Scan for the cell matching the given text and deliver its (X, Y) coordinate at center. 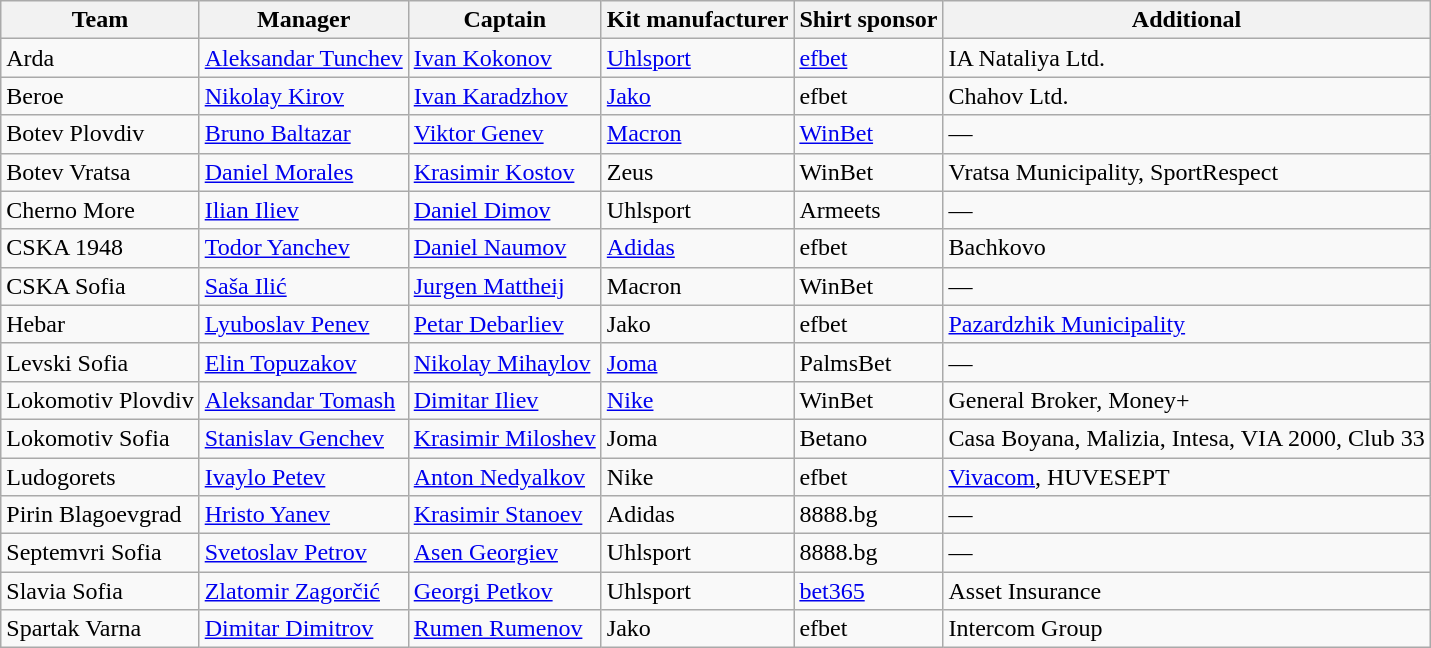
Spartak Varna (100, 629)
Bachkovo (1186, 248)
Vratsa Municipality, SportRespect (1186, 172)
Levski Sofia (100, 362)
CSKA Sofia (100, 286)
Team (100, 20)
Krasimir Miloshev (504, 438)
Lyuboslav Penev (304, 324)
Petar Debarliev (504, 324)
Ivaylo Petev (304, 477)
Dimitar Dimitrov (304, 629)
Viktor Genev (504, 134)
Betano (868, 438)
Botev Vratsa (100, 172)
Pirin Blagoevgrad (100, 515)
Cherno More (100, 210)
Hristo Yanev (304, 515)
Asset Insurance (1186, 591)
Ilian Iliev (304, 210)
Manager (304, 20)
Nikolay Mihaylov (504, 362)
Casa Boyana, Malizia, Intesa, VIA 2000, Club 33 (1186, 438)
Asen Georgiev (504, 553)
Georgi Petkov (504, 591)
Krasimir Kostov (504, 172)
Beroe (100, 96)
Armeets (868, 210)
Nikolay Kirov (304, 96)
Ivan Kokonov (504, 58)
Rumen Rumenov (504, 629)
Krasimir Stanoev (504, 515)
Aleksandar Tunchev (304, 58)
Zeus (698, 172)
Hebar (100, 324)
Lokomotiv Sofia (100, 438)
Daniel Naumov (504, 248)
Jurgen Mattheij (504, 286)
Intercom Group (1186, 629)
Zlatomir Zagorčić (304, 591)
Chahov Ltd. (1186, 96)
Pazardzhik Municipality (1186, 324)
Lokomotiv Plovdiv (100, 400)
Arda (100, 58)
Kit manufacturer (698, 20)
Additional (1186, 20)
Captain (504, 20)
bet365 (868, 591)
Vivacom, HUVESEPT (1186, 477)
Septemvri Sofia (100, 553)
Stanislav Genchev (304, 438)
Todor Yanchev (304, 248)
General Broker, Money+ (1186, 400)
Bruno Baltazar (304, 134)
Anton Nedyalkov (504, 477)
Ludogorets (100, 477)
Slavia Sofia (100, 591)
Shirt sponsor (868, 20)
Aleksandar Tomash (304, 400)
Saša Ilić (304, 286)
Dimitar Iliev (504, 400)
Elin Topuzakov (304, 362)
Daniel Dimov (504, 210)
Ivan Karadzhov (504, 96)
Svetoslav Petrov (304, 553)
Botev Plovdiv (100, 134)
CSKA 1948 (100, 248)
Daniel Morales (304, 172)
IA Nataliya Ltd. (1186, 58)
PalmsBet (868, 362)
